Return (X, Y) of the center of cell containing provided text 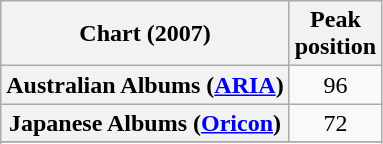
Chart (2007) (145, 34)
Peakposition (335, 34)
Australian Albums (ARIA) (145, 85)
72 (335, 123)
Japanese Albums (Oricon) (145, 123)
96 (335, 85)
